Return [X, Y] of the center of cell containing provided text 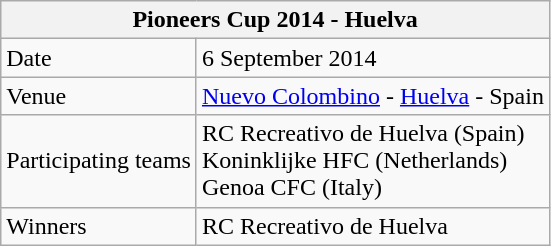
RC Recreativo de Huelva [372, 226]
Venue [99, 96]
Date [99, 58]
Nuevo Colombino - Huelva - Spain [372, 96]
Winners [99, 226]
6 September 2014 [372, 58]
RC Recreativo de Huelva (Spain)Koninklijke HFC (Netherlands)Genoa CFC (Italy) [372, 161]
Pioneers Cup 2014 - Huelva [276, 20]
Participating teams [99, 161]
